Pinpoint the cell where the given text exists, returning its (X, Y) midpoint coordinate. 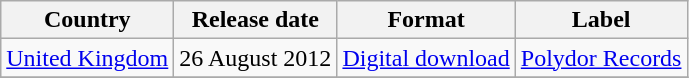
Polydor Records (601, 58)
Country (88, 20)
Release date (256, 20)
Digital download (426, 58)
26 August 2012 (256, 58)
Label (601, 20)
Format (426, 20)
United Kingdom (88, 58)
